Search for the cell housing the specified text and yield its [X, Y] center coordinate. 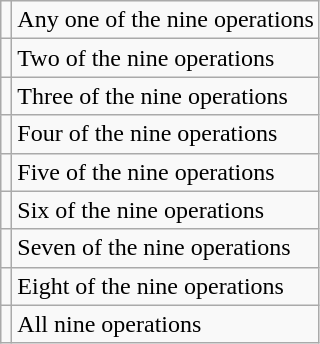
All nine operations [166, 324]
Seven of the nine operations [166, 248]
Four of the nine operations [166, 134]
Any one of the nine operations [166, 20]
Two of the nine operations [166, 58]
Six of the nine operations [166, 210]
Eight of the nine operations [166, 286]
Five of the nine operations [166, 172]
Three of the nine operations [166, 96]
